Return the (X, Y) coordinate for the center point of the cell that contains the specified text.  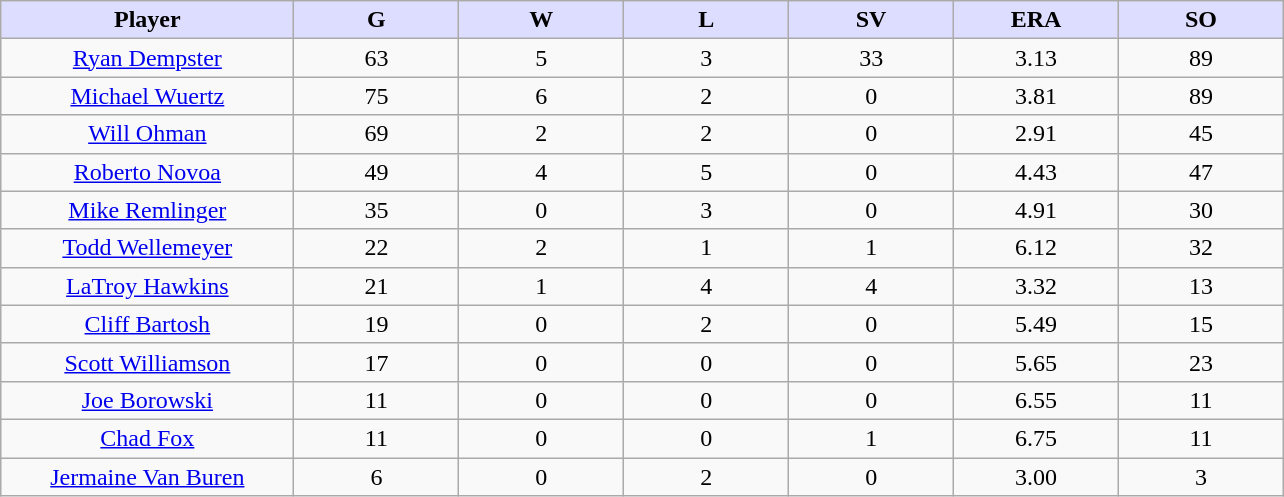
30 (1200, 210)
Chad Fox (148, 438)
63 (376, 58)
LaTroy Hawkins (148, 286)
Todd Wellemeyer (148, 248)
5.49 (1036, 324)
W (542, 20)
Michael Wuertz (148, 96)
Roberto Novoa (148, 172)
19 (376, 324)
3.81 (1036, 96)
Jermaine Van Buren (148, 477)
23 (1200, 362)
G (376, 20)
33 (872, 58)
Cliff Bartosh (148, 324)
75 (376, 96)
Will Ohman (148, 134)
6.55 (1036, 400)
47 (1200, 172)
6.75 (1036, 438)
32 (1200, 248)
3.00 (1036, 477)
15 (1200, 324)
5.65 (1036, 362)
22 (376, 248)
69 (376, 134)
SO (1200, 20)
Joe Borowski (148, 400)
Player (148, 20)
35 (376, 210)
Mike Remlinger (148, 210)
4.91 (1036, 210)
L (706, 20)
17 (376, 362)
49 (376, 172)
Ryan Dempster (148, 58)
3.32 (1036, 286)
3.13 (1036, 58)
45 (1200, 134)
4.43 (1036, 172)
2.91 (1036, 134)
21 (376, 286)
SV (872, 20)
ERA (1036, 20)
13 (1200, 286)
Scott Williamson (148, 362)
6.12 (1036, 248)
